Determine the [x, y] coordinate at the center of the cell enclosing the given text.  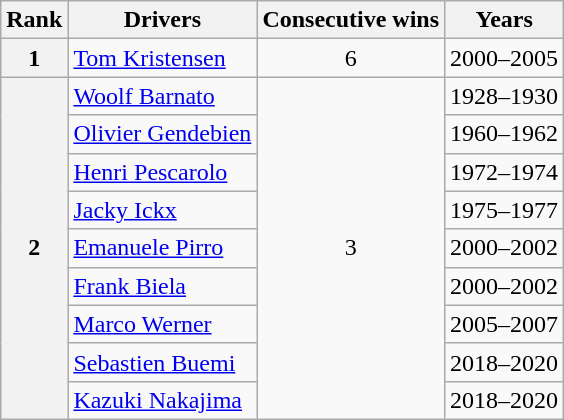
Woolf Barnato [162, 96]
3 [351, 248]
2 [34, 248]
Kazuki Nakajima [162, 400]
Drivers [162, 20]
Marco Werner [162, 324]
1 [34, 58]
1928–1930 [504, 96]
Frank Biela [162, 286]
6 [351, 58]
1975–1977 [504, 210]
Rank [34, 20]
2000–2005 [504, 58]
1960–1962 [504, 134]
Years [504, 20]
Consecutive wins [351, 20]
Olivier Gendebien [162, 134]
Tom Kristensen [162, 58]
Henri Pescarolo [162, 172]
Emanuele Pirro [162, 248]
Jacky Ickx [162, 210]
2005–2007 [504, 324]
1972–1974 [504, 172]
Sebastien Buemi [162, 362]
